Output the [X, Y] coordinate of the center of the cell containing the given text.  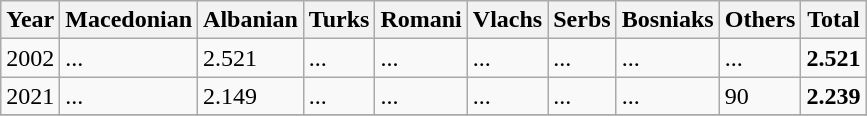
Albanian [251, 20]
Romani [421, 20]
Bosniaks [668, 20]
Serbs [582, 20]
2002 [30, 58]
2.239 [834, 96]
Total [834, 20]
Vlachs [507, 20]
2.149 [251, 96]
Macedonian [129, 20]
90 [760, 96]
Turks [339, 20]
Others [760, 20]
2021 [30, 96]
Year [30, 20]
